Provide the [x, y] coordinate of the cell's center where the given text is located.  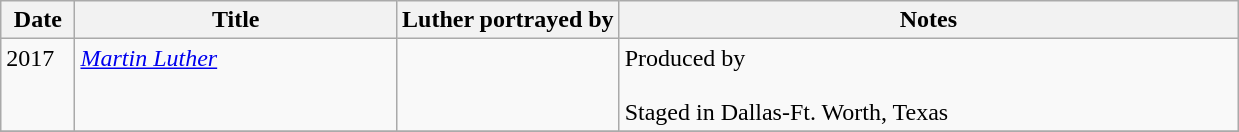
Martin Luther [236, 85]
Date [38, 20]
Title [236, 20]
Luther portrayed by [508, 20]
Produced by Staged in Dallas-Ft. Worth, Texas [928, 85]
2017 [38, 85]
Notes [928, 20]
